Locate the cell with the specified text and output its (X, Y) center coordinate. 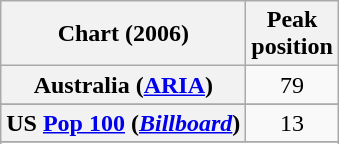
Chart (2006) (124, 34)
Australia (ARIA) (124, 85)
US Pop 100 (Billboard) (124, 123)
13 (292, 123)
79 (292, 85)
Peakposition (292, 34)
